For the text-containing cell, return its midpoint in [X, Y] coordinate format. 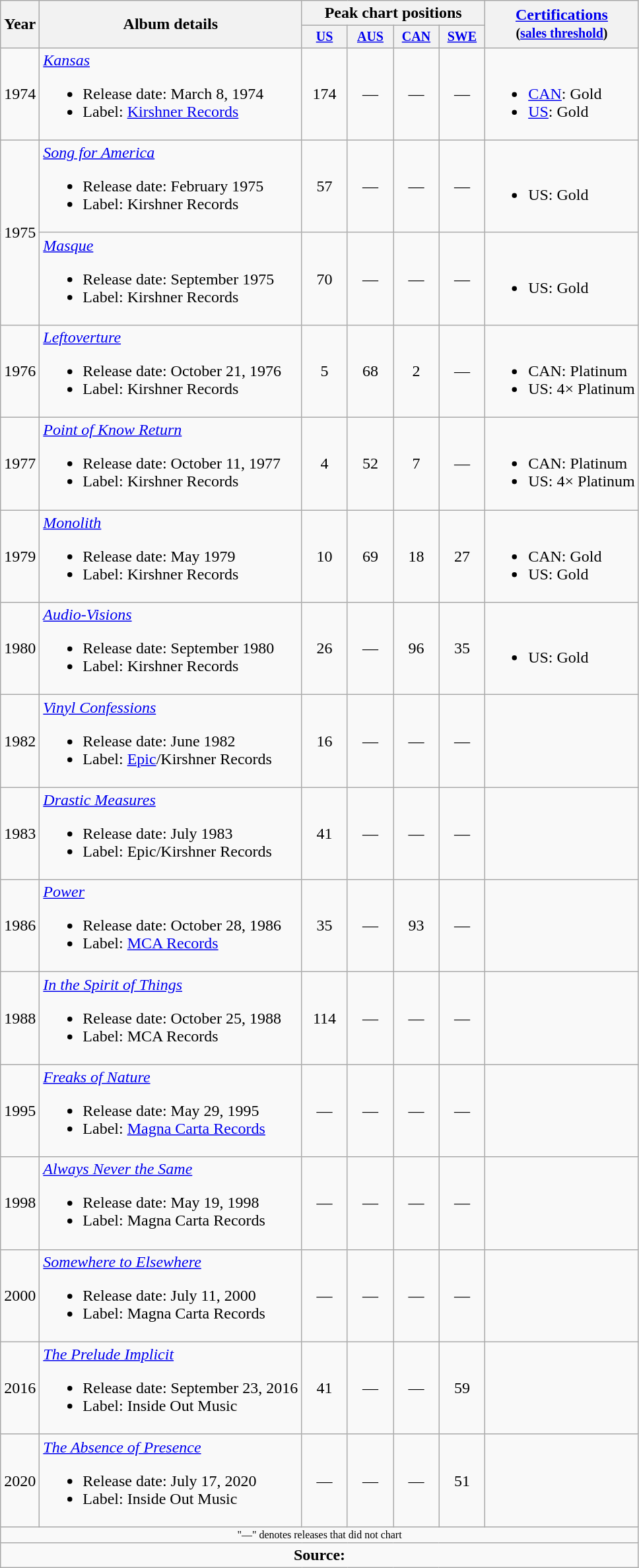
CAN [416, 37]
1983 [20, 833]
7 [416, 464]
57 [325, 186]
5 [325, 371]
Year [20, 24]
1979 [20, 556]
2000 [20, 1295]
18 [416, 556]
1986 [20, 926]
2 [416, 371]
Point of Know ReturnRelease date: October 11, 1977Label: Kirshner Records [170, 464]
Peak chart positions [393, 13]
26 [325, 649]
US [325, 37]
Always Never the SameRelease date: May 19, 1998Label: Magna Carta Records [170, 1203]
1998 [20, 1203]
1988 [20, 1018]
1995 [20, 1111]
Certifications(sales threshold) [562, 24]
The Absence of PresenceRelease date: July 17, 2020Label: Inside Out Music [170, 1480]
Somewhere to ElsewhereRelease date: July 11, 2000Label: Magna Carta Records [170, 1295]
1980 [20, 649]
Drastic MeasuresRelease date: July 1983Label: Epic/Kirshner Records [170, 833]
174 [325, 94]
51 [462, 1480]
"—" denotes releases that did not chart [319, 1534]
59 [462, 1388]
1976 [20, 371]
Album details [170, 24]
1974 [20, 94]
1982 [20, 741]
27 [462, 556]
Audio-VisionsRelease date: September 1980Label: Kirshner Records [170, 649]
96 [416, 649]
68 [370, 371]
PowerRelease date: October 28, 1986Label: MCA Records [170, 926]
Source: [319, 1555]
MasqueRelease date: September 1975Label: Kirshner Records [170, 278]
93 [416, 926]
The Prelude ImplicitRelease date: September 23, 2016Label: Inside Out Music [170, 1388]
MonolithRelease date: May 1979Label: Kirshner Records [170, 556]
In the Spirit of ThingsRelease date: October 25, 1988Label: MCA Records [170, 1018]
16 [325, 741]
1977 [20, 464]
KansasRelease date: March 8, 1974Label: Kirshner Records [170, 94]
Freaks of NatureRelease date: May 29, 1995Label: Magna Carta Records [170, 1111]
2020 [20, 1480]
70 [325, 278]
69 [370, 556]
Song for AmericaRelease date: February 1975Label: Kirshner Records [170, 186]
1975 [20, 232]
4 [325, 464]
SWE [462, 37]
114 [325, 1018]
AUS [370, 37]
52 [370, 464]
10 [325, 556]
Vinyl ConfessionsRelease date: June 1982Label: Epic/Kirshner Records [170, 741]
2016 [20, 1388]
LeftovertureRelease date: October 21, 1976Label: Kirshner Records [170, 371]
